Detect which cell encompasses the target text, then output its [X, Y] center coordinate. 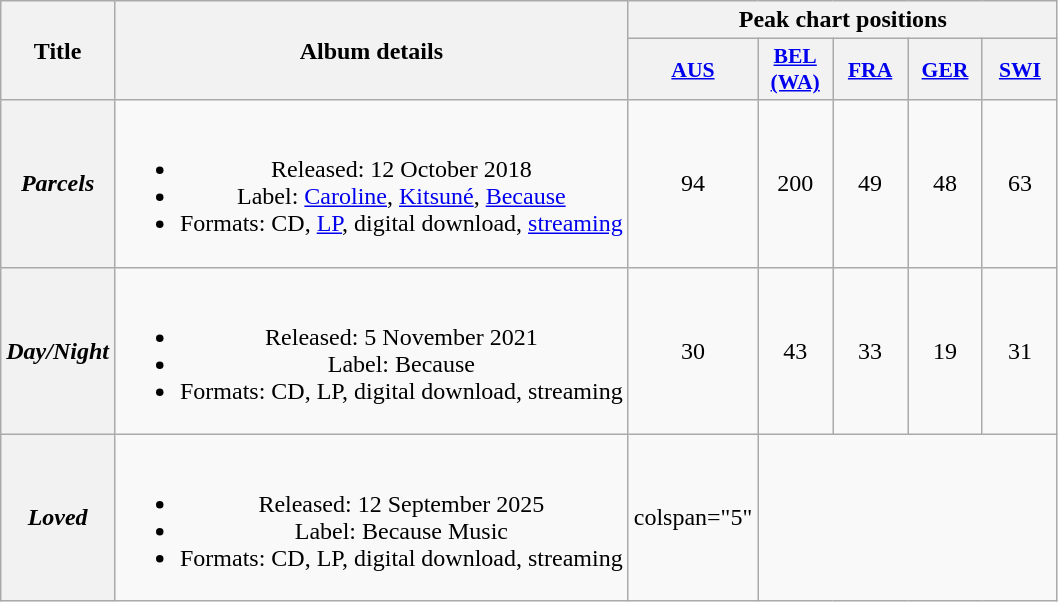
30 [693, 350]
Title [58, 50]
Peak chart positions [842, 20]
AUS [693, 70]
FRA [870, 70]
200 [796, 184]
colspan="5" [693, 518]
63 [1020, 184]
Album details [371, 50]
19 [946, 350]
SWI [1020, 70]
94 [693, 184]
49 [870, 184]
Loved [58, 518]
Released: 5 November 2021Label: BecauseFormats: CD, LP, digital download, streaming [371, 350]
Released: 12 October 2018Label: Caroline, Kitsuné, BecauseFormats: CD, LP, digital download, streaming [371, 184]
Released: 12 September 2025Label: Because MusicFormats: CD, LP, digital download, streaming [371, 518]
Parcels [58, 184]
43 [796, 350]
BEL(WA) [796, 70]
48 [946, 184]
33 [870, 350]
GER [946, 70]
31 [1020, 350]
Day/Night [58, 350]
